Determine the [X, Y] coordinate at the center of the cell enclosing the given text.  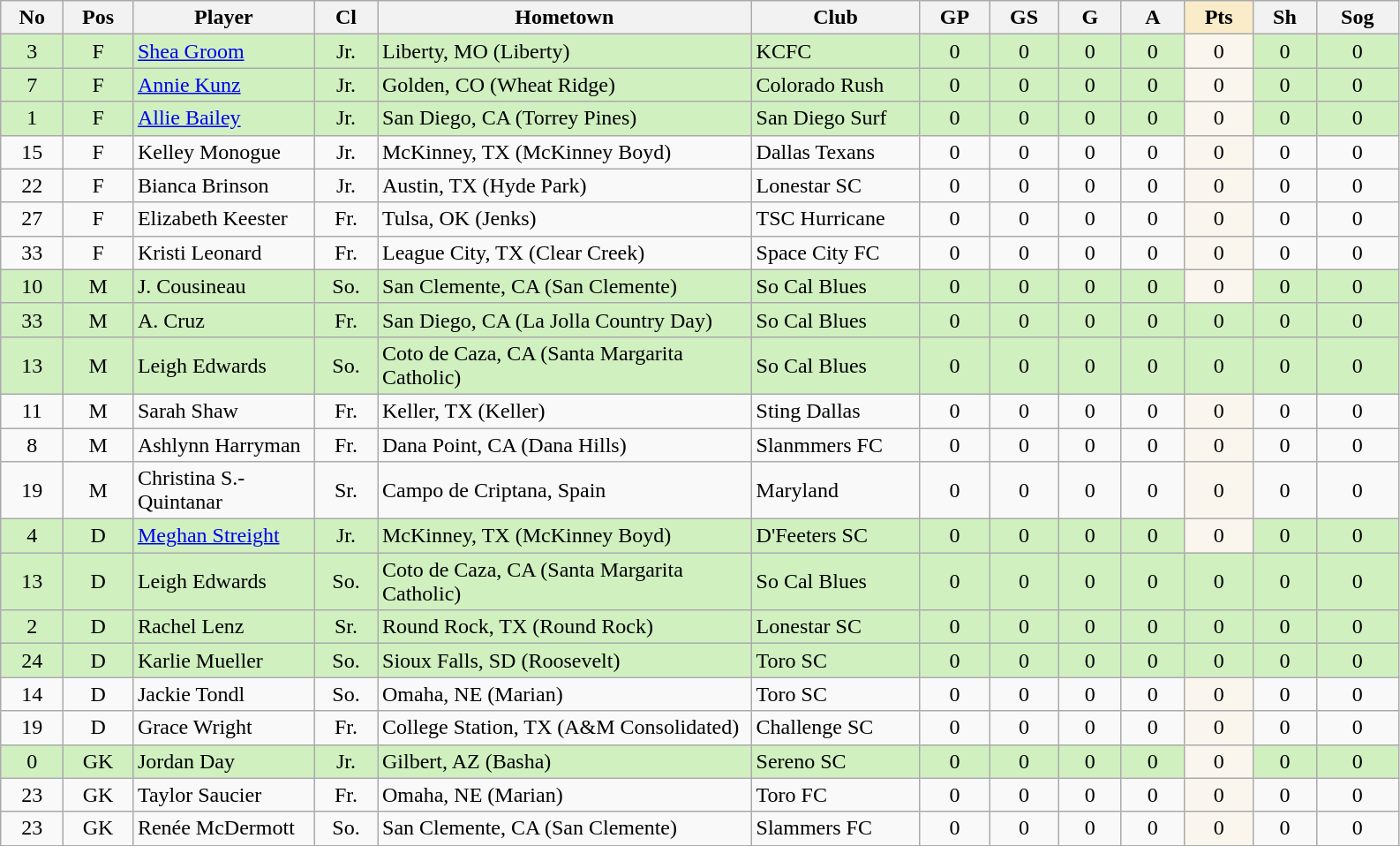
Kelley Monogue [223, 152]
Campo de Criptana, Spain [565, 491]
GP [955, 18]
No [32, 18]
Player [223, 18]
Pos [99, 18]
3 [32, 51]
Golden, CO (Wheat Ridge) [565, 85]
G [1089, 18]
7 [32, 85]
San Diego, CA (Torrey Pines) [565, 118]
Round Rock, TX (Round Rock) [565, 627]
8 [32, 444]
Keller, TX (Keller) [565, 411]
Slanmmers FC [835, 444]
Colorado Rush [835, 85]
Maryland [835, 491]
10 [32, 286]
4 [32, 536]
11 [32, 411]
Sereno SC [835, 761]
J. Cousineau [223, 286]
Kristi Leonard [223, 253]
Renée McDermott [223, 828]
27 [32, 219]
College Station, TX (A&M Consolidated) [565, 728]
League City, TX (Clear Creek) [565, 253]
Bianca Brinson [223, 185]
Karlie Mueller [223, 661]
Gilbert, AZ (Basha) [565, 761]
Sioux Falls, SD (Roosevelt) [565, 661]
Pts [1218, 18]
Dallas Texans [835, 152]
Toro FC [835, 795]
San Diego, CA (La Jolla Country Day) [565, 320]
GS [1024, 18]
Sog [1358, 18]
Allie Bailey [223, 118]
Hometown [565, 18]
Taylor Saucier [223, 795]
Liberty, MO (Liberty) [565, 51]
Dana Point, CA (Dana Hills) [565, 444]
2 [32, 627]
Ashlynn Harryman [223, 444]
22 [32, 185]
Sting Dallas [835, 411]
Christina S.-Quintanar [223, 491]
Sarah Shaw [223, 411]
Cl [346, 18]
A. Cruz [223, 320]
Shea Groom [223, 51]
TSC Hurricane [835, 219]
15 [32, 152]
24 [32, 661]
Annie Kunz [223, 85]
San Diego Surf [835, 118]
1 [32, 118]
Slammers FC [835, 828]
14 [32, 694]
Challenge SC [835, 728]
Club [835, 18]
Sh [1285, 18]
Meghan Streight [223, 536]
Jackie Tondl [223, 694]
A [1153, 18]
D'Feeters SC [835, 536]
Tulsa, OK (Jenks) [565, 219]
Rachel Lenz [223, 627]
Austin, TX (Hyde Park) [565, 185]
KCFC [835, 51]
Space City FC [835, 253]
Jordan Day [223, 761]
Grace Wright [223, 728]
Elizabeth Keester [223, 219]
